Determine the [x, y] coordinate at the center of the cell enclosing the given text.  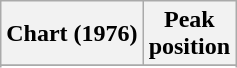
Chart (1976) [72, 34]
Peak position [189, 34]
